Return the [x, y] coordinate for the center point of the cell that contains the specified text.  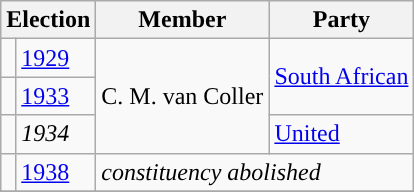
Election [48, 20]
C. M. van Coller [182, 96]
South African [342, 77]
constituency abolished [255, 172]
Member [182, 20]
1933 [56, 96]
1934 [56, 134]
United [342, 134]
1929 [56, 58]
Party [342, 20]
1938 [56, 172]
